Extract the [X, Y] coordinate from the center of the cell holding the provided text.  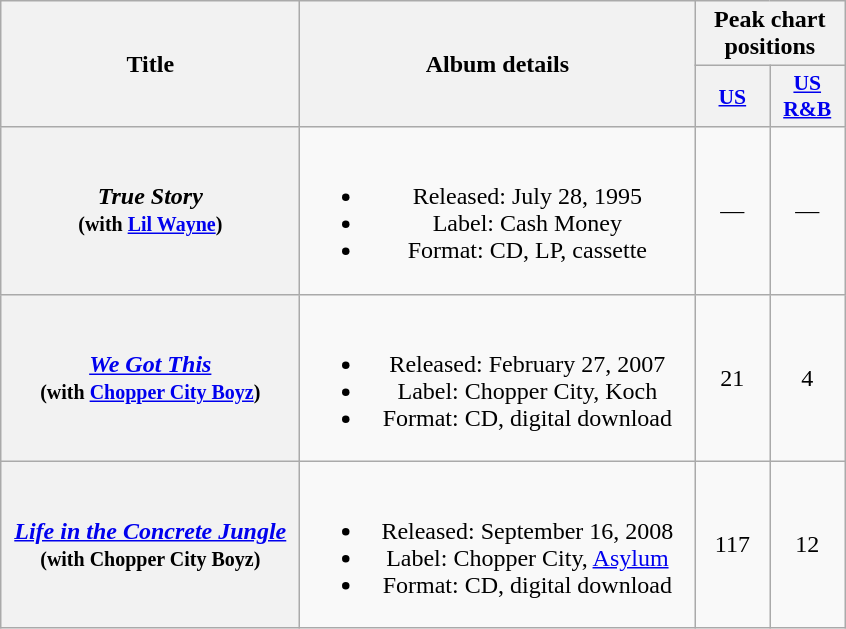
12 [808, 544]
US R&B [808, 96]
US [732, 96]
117 [732, 544]
We Got This (with Chopper City Boyz) [150, 378]
21 [732, 378]
Released: September 16, 2008Label: Chopper City, AsylumFormat: CD, digital download [498, 544]
Released: July 28, 1995Label: Cash MoneyFormat: CD, LP, cassette [498, 210]
Peak chart positions [770, 34]
True Story (with Lil Wayne) [150, 210]
Life in the Concrete Jungle (with Chopper City Boyz) [150, 544]
4 [808, 378]
Album details [498, 64]
Released: February 27, 2007Label: Chopper City, KochFormat: CD, digital download [498, 378]
Title [150, 64]
